From the cell containing the given text, extract its center point as [X, Y] coordinate. 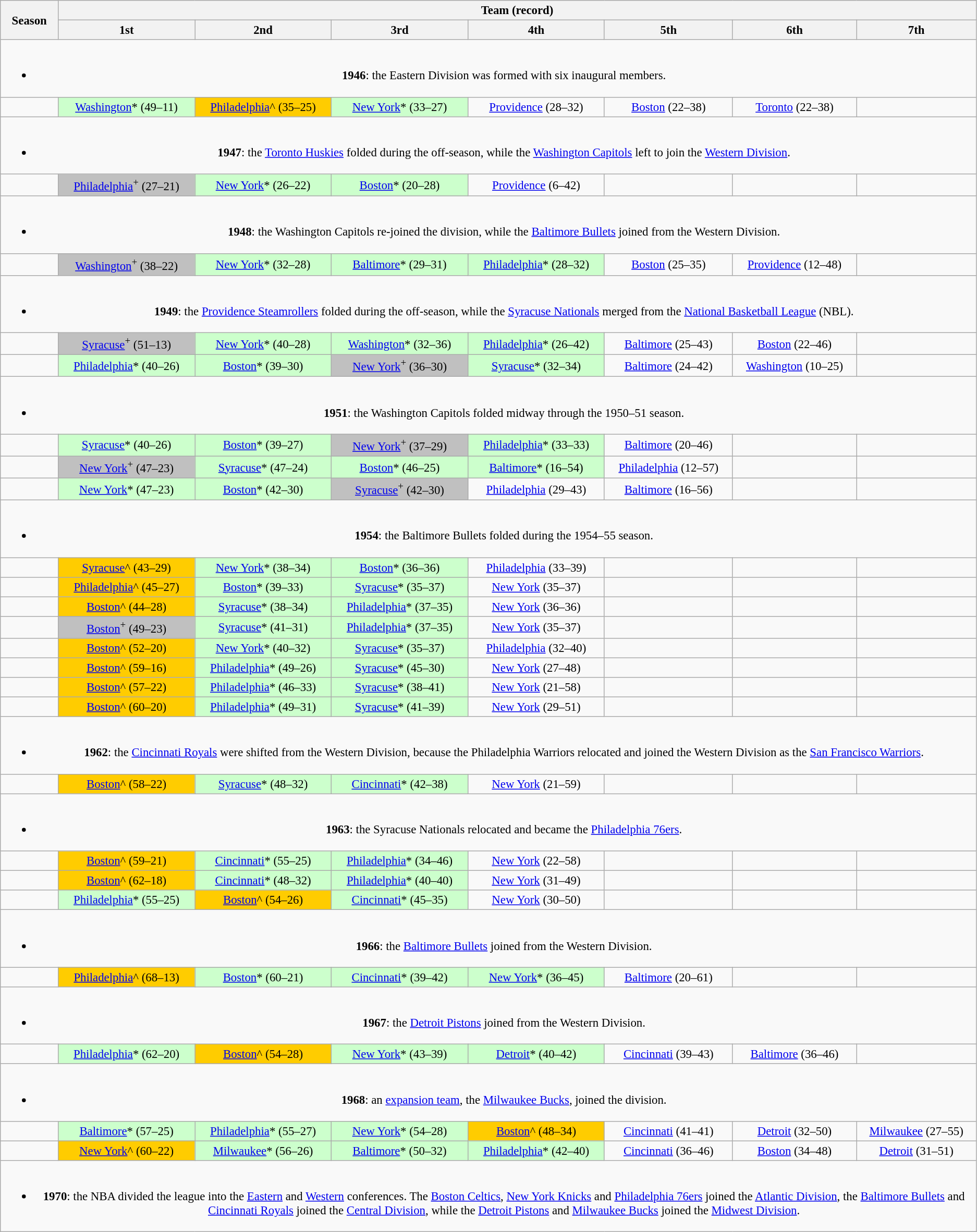
7th [917, 30]
New York* (40–32) [263, 648]
New York* (38–34) [263, 568]
Detroit* (40–42) [536, 1054]
New York* (47–23) [127, 489]
Boston* (39–30) [263, 366]
Boston^ (52–20) [127, 648]
1st [127, 30]
Philadelphia (29–43) [536, 489]
Cincinnati* (45–35) [400, 900]
Milwaukee* (56–26) [263, 1151]
Baltimore* (50–32) [400, 1151]
1946: the Eastern Division was formed with six inaugural members. [488, 68]
Washington* (32–36) [400, 344]
1951: the Washington Capitols folded midway through the 1950–51 season. [488, 405]
5th [668, 30]
Philadelphia^ (35–25) [263, 107]
Boston^ (57–22) [127, 687]
Baltimore (25–43) [668, 344]
Detroit (31–51) [917, 1151]
New York* (33–27) [400, 107]
Cincinnati* (55–25) [263, 861]
Philadelphia* (55–25) [127, 900]
Boston* (39–27) [263, 445]
New York (36–36) [536, 607]
New York* (32–28) [263, 264]
Washington (10–25) [795, 366]
New York^ (60–22) [127, 1151]
Syracuse* (45–30) [400, 668]
Baltimore* (57–25) [127, 1131]
New York (31–49) [536, 881]
Boston^ (59–16) [127, 668]
Philadelphia* (33–33) [536, 445]
1968: an expansion team, the Milwaukee Bucks, joined the division. [488, 1093]
Boston* (46–25) [400, 467]
Boston* (42–30) [263, 489]
Syracuse* (48–32) [263, 784]
Syracuse+ (42–30) [400, 489]
Milwaukee (27–55) [917, 1131]
Team (record) [517, 10]
Washington+ (38–22) [127, 264]
Philadelphia* (55–27) [263, 1131]
1966: the Baltimore Bullets joined from the Western Division. [488, 939]
Syracuse* (41–39) [400, 707]
Baltimore (16–56) [668, 489]
Syracuse+ (51–13) [127, 344]
Cincinnati* (48–32) [263, 881]
New York+ (47–23) [127, 467]
Syracuse* (32–34) [536, 366]
Cincinnati* (42–38) [400, 784]
New York (27–48) [536, 668]
Boston (25–35) [668, 264]
Baltimore* (29–31) [400, 264]
2nd [263, 30]
Boston^ (58–22) [127, 784]
Boston^ (59–21) [127, 861]
New York* (40–28) [263, 344]
New York* (43–39) [400, 1054]
Boston* (20–28) [400, 185]
Baltimore (36–46) [795, 1054]
Cincinnati (39–43) [668, 1054]
Philadelphia* (49–26) [263, 668]
Philadelphia* (40–26) [127, 366]
Baltimore (20–46) [668, 445]
1967: the Detroit Pistons joined from the Western Division. [488, 1016]
Boston* (39–33) [263, 587]
1947: the Toronto Huskies folded during the off-season, while the Washington Capitols left to join the Western Division. [488, 145]
3rd [400, 30]
Philadelphia* (42–40) [536, 1151]
Boston+ (49–23) [127, 627]
Philadelphia* (62–20) [127, 1054]
New York+ (36–30) [400, 366]
6th [795, 30]
Boston* (60–21) [263, 977]
Boston (22–38) [668, 107]
Syracuse* (38–34) [263, 607]
New York (21–59) [536, 784]
Season [29, 20]
Philadelphia* (40–40) [400, 881]
Providence (6–42) [536, 185]
New York (22–58) [536, 861]
Providence (28–32) [536, 107]
New York+ (37–29) [400, 445]
Baltimore* (16–54) [536, 467]
Philadelphia* (46–33) [263, 687]
Boston (34–48) [795, 1151]
Syracuse* (47–24) [263, 467]
New York (29–51) [536, 707]
Cincinnati* (39–42) [400, 977]
Philadelphia (33–39) [536, 568]
1954: the Baltimore Bullets folded during the 1954–55 season. [488, 529]
Washington* (49–11) [127, 107]
Providence (12–48) [795, 264]
Toronto (22–38) [795, 107]
Philadelphia+ (27–21) [127, 185]
New York (30–50) [536, 900]
Boston^ (48–34) [536, 1131]
Cincinnati (41–41) [668, 1131]
Syracuse* (41–31) [263, 627]
Boston^ (60–20) [127, 707]
Syracuse^ (43–29) [127, 568]
1948: the Washington Capitols re-joined the division, while the Baltimore Bullets joined from the Western Division. [488, 225]
Baltimore (20–61) [668, 977]
Philadelphia (12–57) [668, 467]
Boston^ (54–28) [263, 1054]
Philadelphia* (28–32) [536, 264]
1949: the Providence Steamrollers folded during the off-season, while the Syracuse Nationals merged from the National Basketball League (NBL). [488, 304]
New York* (26–22) [263, 185]
Boston (22–46) [795, 344]
Boston^ (62–18) [127, 881]
Philadelphia* (49–31) [263, 707]
Boston^ (44–28) [127, 607]
Baltimore (24–42) [668, 366]
Philadelphia^ (68–13) [127, 977]
New York* (36–45) [536, 977]
Syracuse* (40–26) [127, 445]
New York (21–58) [536, 687]
1963: the Syracuse Nationals relocated and became the Philadelphia 76ers. [488, 822]
Boston* (36–36) [400, 568]
Boston^ (54–26) [263, 900]
Philadelphia* (26–42) [536, 344]
Philadelphia^ (45–27) [127, 587]
Syracuse* (38–41) [400, 687]
Detroit (32–50) [795, 1131]
4th [536, 30]
New York* (54–28) [400, 1131]
Philadelphia (32–40) [536, 648]
Philadelphia* (34–46) [400, 861]
Cincinnati (36–46) [668, 1151]
